Return the (X, Y) coordinate for the center point of the cell that contains the specified text.  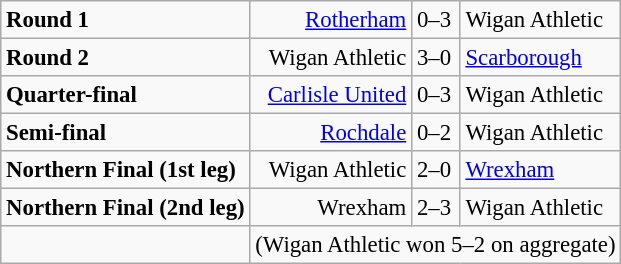
(Wigan Athletic won 5–2 on aggregate) (436, 245)
2–3 (436, 208)
Northern Final (1st leg) (126, 170)
Rochdale (331, 133)
2–0 (436, 170)
Round 2 (126, 58)
Round 1 (126, 20)
Semi-final (126, 133)
Scarborough (540, 58)
Rotherham (331, 20)
Carlisle United (331, 95)
Quarter-final (126, 95)
Northern Final (2nd leg) (126, 208)
0–2 (436, 133)
3–0 (436, 58)
